Extract the (X, Y) coordinate from the center of the cell holding the provided text.  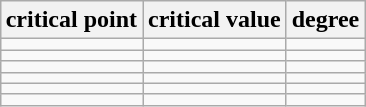
degree (326, 20)
critical value (215, 20)
critical point (71, 20)
